Locate the cell with the specified text and output its (x, y) center coordinate. 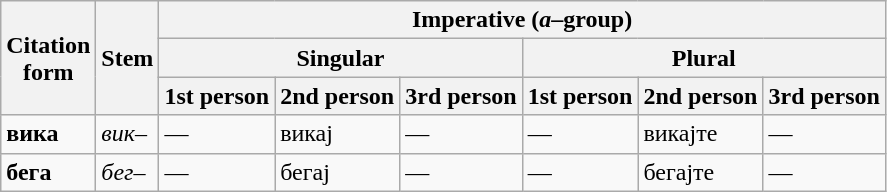
Citationform (48, 58)
вик– (128, 134)
Plural (704, 58)
Stem (128, 58)
бегај (338, 172)
викајте (700, 134)
бегајте (700, 172)
бега (48, 172)
вика (48, 134)
Imperative (а–group) (522, 20)
викај (338, 134)
Singular (340, 58)
бег– (128, 172)
